Return the (X, Y) coordinate for the center point of the cell that contains the specified text.  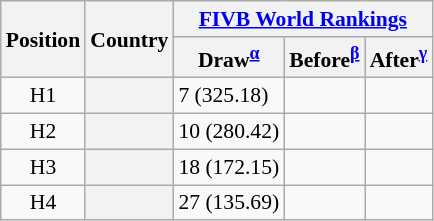
18 (172.15) (228, 167)
Afterγ (399, 58)
FIVB World Rankings (302, 19)
10 (280.42) (228, 132)
H1 (43, 96)
Drawα (228, 58)
Beforeβ (324, 58)
H3 (43, 167)
27 (135.69) (228, 203)
H4 (43, 203)
7 (325.18) (228, 96)
H2 (43, 132)
Position (43, 40)
Country (129, 40)
